Scan for the cell matching the given text and deliver its [X, Y] coordinate at center. 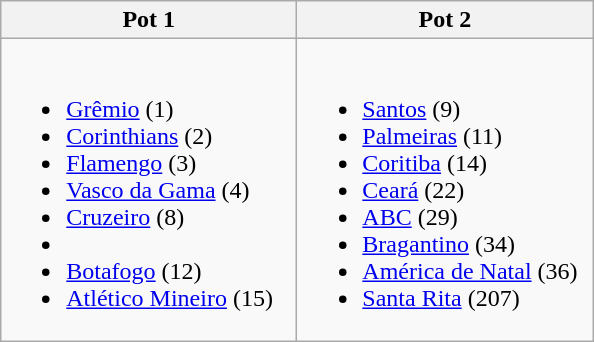
Pot 1 [149, 20]
Santos (9) Palmeiras (11) Coritiba (14) Ceará (22) ABC (29) Bragantino (34) América de Natal (36) Santa Rita (207) [445, 190]
Pot 2 [445, 20]
Grêmio (1) Corinthians (2) Flamengo (3) Vasco da Gama (4) Cruzeiro (8) Botafogo (12) Atlético Mineiro (15) [149, 190]
